Capture the cell that displays the provided text and extract its (X, Y) central coordinate. 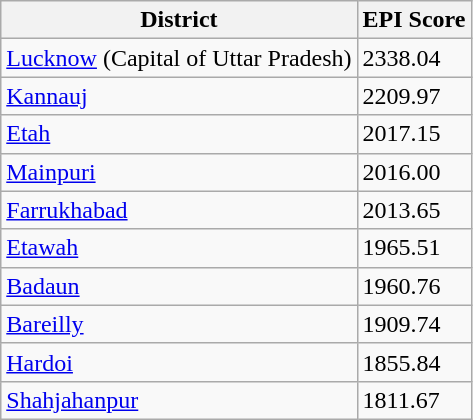
District (179, 20)
1965.51 (414, 248)
Etawah (179, 248)
1855.84 (414, 362)
2209.97 (414, 96)
2338.04 (414, 58)
Badaun (179, 286)
Farrukhabad (179, 210)
Mainpuri (179, 172)
Hardoi (179, 362)
Shahjahanpur (179, 400)
2016.00 (414, 172)
EPI Score (414, 20)
Lucknow (Capital of Uttar Pradesh) (179, 58)
1909.74 (414, 324)
Bareilly (179, 324)
1811.67 (414, 400)
Kannauj (179, 96)
1960.76 (414, 286)
2013.65 (414, 210)
2017.15 (414, 134)
Etah (179, 134)
